Return (X, Y) of the center of cell containing provided text 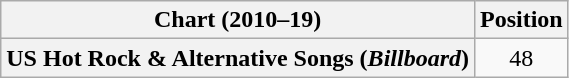
US Hot Rock & Alternative Songs (Billboard) (238, 58)
Position (521, 20)
48 (521, 58)
Chart (2010–19) (238, 20)
